Provide the [x, y] coordinate of the cell's center where the given text is located.  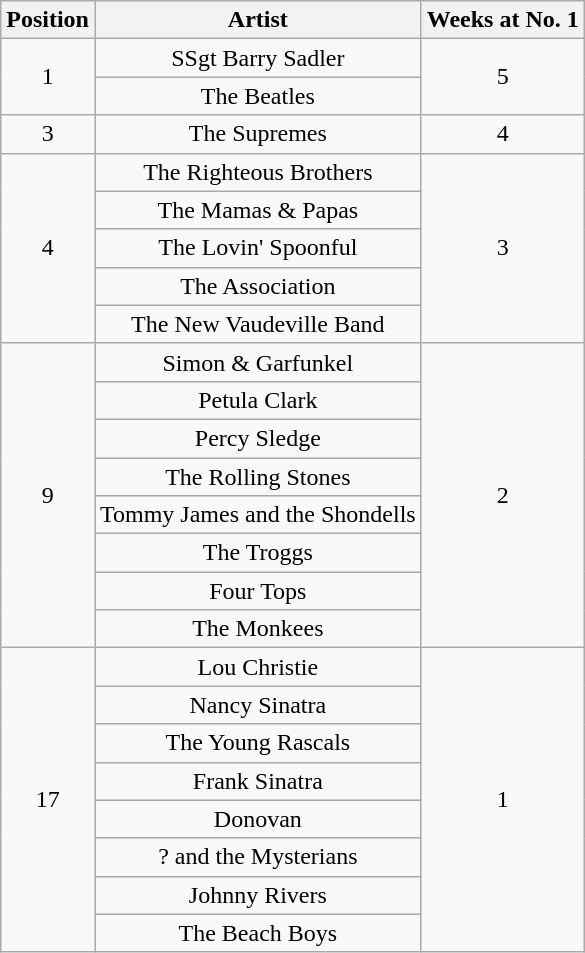
The Beatles [258, 96]
The New Vaudeville Band [258, 324]
SSgt Barry Sadler [258, 58]
Petula Clark [258, 400]
Percy Sledge [258, 438]
The Rolling Stones [258, 477]
Tommy James and the Shondells [258, 515]
The Lovin' Spoonful [258, 248]
The Association [258, 286]
Weeks at No. 1 [502, 20]
Four Tops [258, 591]
Frank Sinatra [258, 781]
9 [48, 495]
Position [48, 20]
The Monkees [258, 629]
The Righteous Brothers [258, 172]
? and the Mysterians [258, 857]
The Beach Boys [258, 933]
5 [502, 77]
The Mamas & Papas [258, 210]
The Supremes [258, 134]
17 [48, 800]
Donovan [258, 819]
Artist [258, 20]
Lou Christie [258, 667]
The Troggs [258, 553]
2 [502, 495]
Johnny Rivers [258, 895]
Nancy Sinatra [258, 705]
The Young Rascals [258, 743]
Simon & Garfunkel [258, 362]
